Pinpoint the cell where the given text exists, returning its [X, Y] midpoint coordinate. 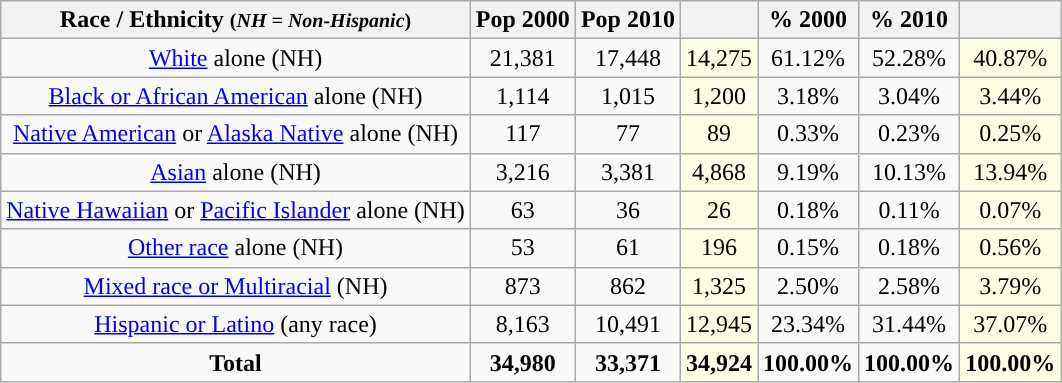
33,371 [628, 362]
1,325 [718, 286]
3,216 [522, 172]
53 [522, 248]
8,163 [522, 324]
3.79% [1010, 286]
3.18% [808, 96]
10.13% [910, 172]
12,945 [718, 324]
52.28% [910, 58]
3.04% [910, 96]
2.58% [910, 286]
77 [628, 134]
862 [628, 286]
9.19% [808, 172]
14,275 [718, 58]
0.11% [910, 210]
1,200 [718, 96]
873 [522, 286]
26 [718, 210]
61.12% [808, 58]
40.87% [1010, 58]
0.33% [808, 134]
Total [236, 362]
Pop 2000 [522, 20]
Hispanic or Latino (any race) [236, 324]
37.07% [1010, 324]
34,980 [522, 362]
Black or African American alone (NH) [236, 96]
34,924 [718, 362]
117 [522, 134]
31.44% [910, 324]
3,381 [628, 172]
23.34% [808, 324]
3.44% [1010, 96]
10,491 [628, 324]
4,868 [718, 172]
Native Hawaiian or Pacific Islander alone (NH) [236, 210]
Asian alone (NH) [236, 172]
Pop 2010 [628, 20]
% 2010 [910, 20]
2.50% [808, 286]
196 [718, 248]
0.56% [1010, 248]
White alone (NH) [236, 58]
21,381 [522, 58]
0.25% [1010, 134]
Other race alone (NH) [236, 248]
% 2000 [808, 20]
17,448 [628, 58]
61 [628, 248]
13.94% [1010, 172]
1,015 [628, 96]
0.07% [1010, 210]
Native American or Alaska Native alone (NH) [236, 134]
89 [718, 134]
63 [522, 210]
0.23% [910, 134]
1,114 [522, 96]
36 [628, 210]
Race / Ethnicity (NH = Non-Hispanic) [236, 20]
Mixed race or Multiracial (NH) [236, 286]
0.15% [808, 248]
